Detect which cell encompasses the target text, then output its (x, y) center coordinate. 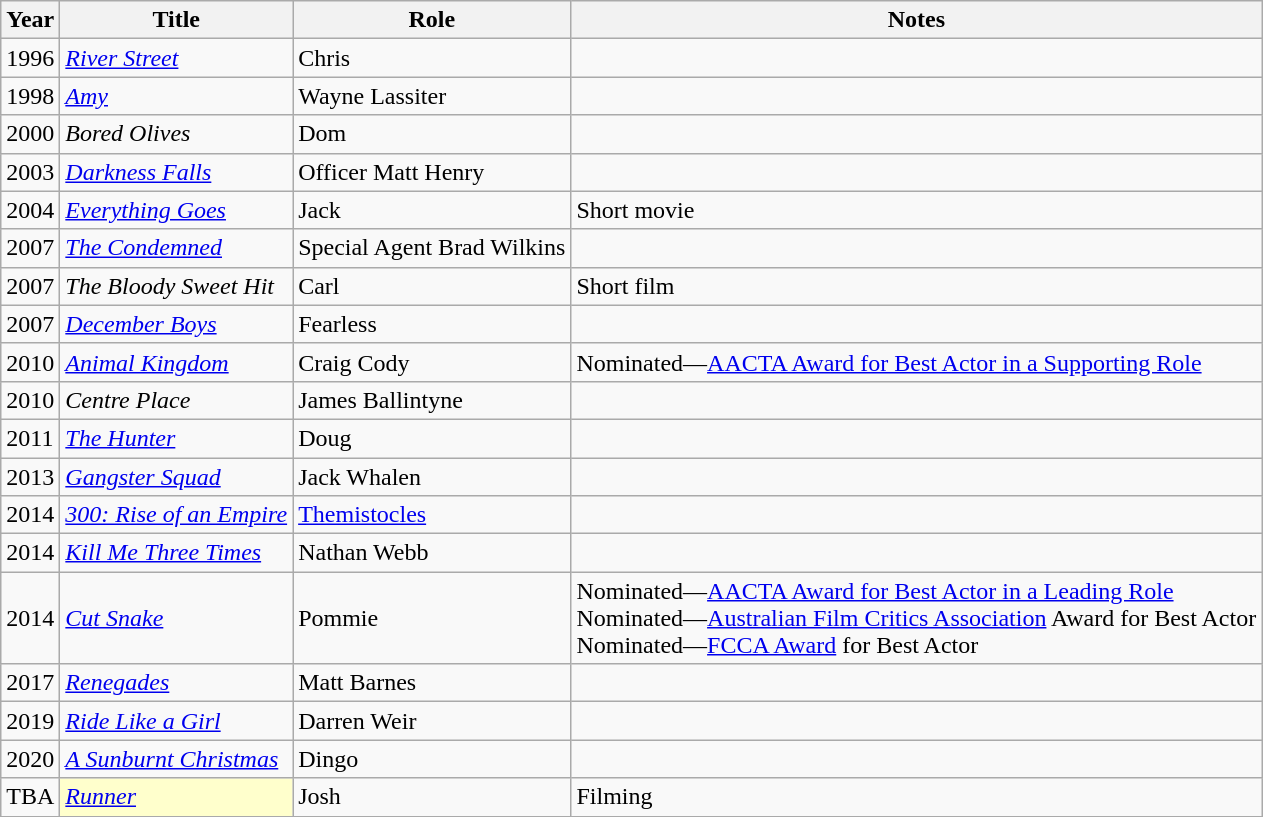
Nominated—AACTA Award for Best Actor in a Supporting Role (916, 362)
December Boys (176, 324)
Centre Place (176, 400)
Darkness Falls (176, 172)
Doug (432, 438)
Pommie (432, 618)
Short movie (916, 210)
TBA (30, 797)
Bored Olives (176, 134)
Title (176, 20)
1996 (30, 58)
Everything Goes (176, 210)
Ride Like a Girl (176, 721)
The Bloody Sweet Hit (176, 286)
Gangster Squad (176, 477)
Carl (432, 286)
2017 (30, 683)
Themistocles (432, 515)
Nathan Webb (432, 553)
Special Agent Brad Wilkins (432, 248)
River Street (176, 58)
1998 (30, 96)
Cut Snake (176, 618)
A Sunburnt Christmas (176, 759)
Darren Weir (432, 721)
Jack Whalen (432, 477)
Runner (176, 797)
Filming (916, 797)
Role (432, 20)
Notes (916, 20)
2019 (30, 721)
The Hunter (176, 438)
The Condemned (176, 248)
Amy (176, 96)
2000 (30, 134)
Wayne Lassiter (432, 96)
2011 (30, 438)
Year (30, 20)
Dingo (432, 759)
Matt Barnes (432, 683)
Renegades (176, 683)
Kill Me Three Times (176, 553)
Short film (916, 286)
Craig Cody (432, 362)
Officer Matt Henry (432, 172)
300: Rise of an Empire (176, 515)
2004 (30, 210)
Dom (432, 134)
Josh (432, 797)
2003 (30, 172)
Animal Kingdom (176, 362)
Chris (432, 58)
2020 (30, 759)
Jack (432, 210)
2013 (30, 477)
James Ballintyne (432, 400)
Fearless (432, 324)
